Return (X, Y) of the center of cell containing provided text 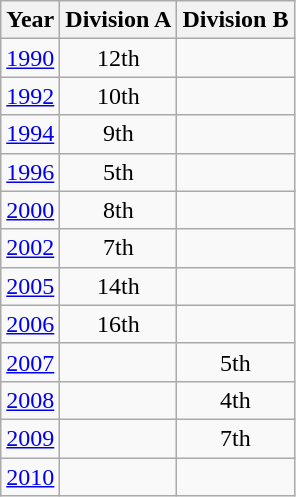
8th (118, 210)
10th (118, 96)
2005 (30, 286)
2000 (30, 210)
2010 (30, 477)
2008 (30, 400)
Division A (118, 20)
2009 (30, 438)
2006 (30, 324)
16th (118, 324)
4th (236, 400)
12th (118, 58)
14th (118, 286)
1992 (30, 96)
Year (30, 20)
2002 (30, 248)
2007 (30, 362)
9th (118, 134)
Division B (236, 20)
1994 (30, 134)
1990 (30, 58)
1996 (30, 172)
